Provide the (X, Y) coordinate of the cell's center where the given text is located.  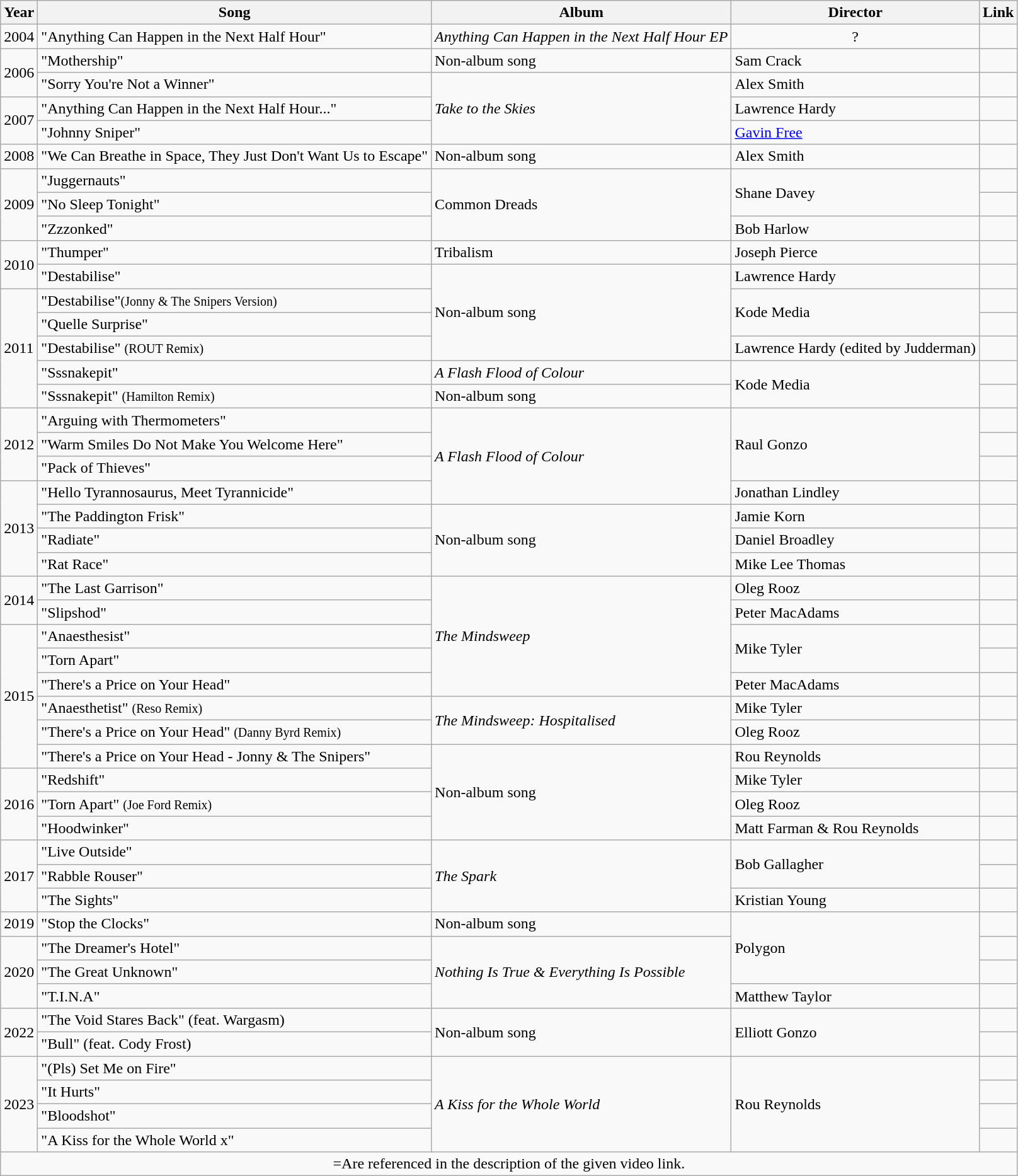
? (855, 37)
"Torn Apart" (234, 660)
"Stop the Clocks" (234, 924)
"Torn Apart" (Joe Ford Remix) (234, 804)
2023 (19, 1104)
Bob Harlow (855, 228)
2007 (19, 120)
"Hoodwinker" (234, 828)
"Destabilise"(Jonny & The Snipers Version) (234, 301)
"Thumper" (234, 252)
Mike Lee Thomas (855, 564)
A Kiss for the Whole World (581, 1104)
2017 (19, 876)
Matt Farman & Rou Reynolds (855, 828)
2010 (19, 264)
Take to the Skies (581, 108)
"Warm Smiles Do Not Make You Welcome Here" (234, 444)
Anything Can Happen in the Next Half Hour EP (581, 37)
"Pack of Thieves" (234, 468)
2009 (19, 204)
2008 (19, 156)
"We Can Breathe in Space, They Just Don't Want Us to Escape" (234, 156)
Nothing Is True & Everything Is Possible (581, 972)
Jonathan Lindley (855, 492)
"Slipshod" (234, 612)
"It Hurts" (234, 1092)
The Mindsweep (581, 636)
Jamie Korn (855, 516)
"Destabilise" (234, 276)
=Are referenced in the description of the given video link. (509, 1164)
2013 (19, 528)
"Redshift" (234, 780)
"Arguing with Thermometers" (234, 420)
Elliott Gonzo (855, 1032)
"Rat Race" (234, 564)
"Sorry You're Not a Winner" (234, 84)
Lawrence Hardy (edited by Judderman) (855, 349)
"Anything Can Happen in the Next Half Hour..." (234, 108)
Bob Gallagher (855, 864)
"The Paddington Frisk" (234, 516)
"Hello Tyrannosaurus, Meet Tyrannicide" (234, 492)
"No Sleep Tonight" (234, 204)
2006 (19, 72)
Sam Crack (855, 61)
"Zzzonked" (234, 228)
2019 (19, 924)
Raul Gonzo (855, 444)
"There's a Price on Your Head - Jonny & The Snipers" (234, 756)
"Radiate" (234, 540)
2020 (19, 972)
"Johnny Sniper" (234, 132)
Link (998, 13)
"The Dreamer's Hotel" (234, 948)
Polygon (855, 948)
"Sssnakepit" (Hamilton Remix) (234, 396)
"The Great Unknown" (234, 972)
2011 (19, 349)
Gavin Free (855, 132)
Daniel Broadley (855, 540)
"(Pls) Set Me on Fire" (234, 1068)
2015 (19, 696)
"Bull" (feat. Cody Frost) (234, 1044)
Shane Davey (855, 192)
Song (234, 13)
"Anything Can Happen in the Next Half Hour" (234, 37)
Joseph Pierce (855, 252)
"Juggernauts" (234, 180)
"There's a Price on Your Head" (234, 684)
"The Sights" (234, 900)
"Anaesthetist" (Reso Remix) (234, 708)
2016 (19, 804)
Year (19, 13)
"Mothership" (234, 61)
"There's a Price on Your Head" (Danny Byrd Remix) (234, 732)
2022 (19, 1032)
Kristian Young (855, 900)
"The Last Garrison" (234, 588)
Matthew Taylor (855, 996)
2004 (19, 37)
"T.I.N.A" (234, 996)
"Sssnakepit" (234, 372)
"The Void Stares Back" (feat. Wargasm) (234, 1020)
2014 (19, 600)
The Spark (581, 876)
"Anaesthesist" (234, 636)
Director (855, 13)
"Live Outside" (234, 852)
Album (581, 13)
"Destabilise" (ROUT Remix) (234, 349)
"Quelle Surprise" (234, 325)
2012 (19, 444)
"A Kiss for the Whole World x" (234, 1140)
The Mindsweep: Hospitalised (581, 720)
Tribalism (581, 252)
Common Dreads (581, 204)
"Bloodshot" (234, 1116)
"Rabble Rouser" (234, 876)
